Return the [x, y] coordinate for the center point of the cell that contains the specified text.  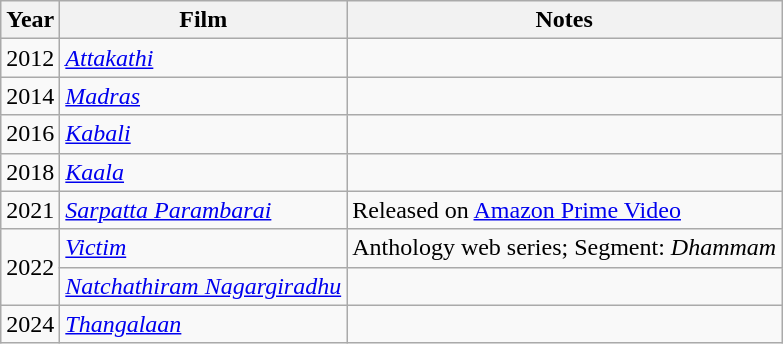
Natchathiram Nagargiradhu [204, 286]
2022 [30, 267]
2024 [30, 324]
Notes [564, 20]
2012 [30, 58]
2016 [30, 134]
Attakathi [204, 58]
Kabali [204, 134]
Kaala [204, 172]
Anthology web series; Segment: Dhammam [564, 248]
Sarpatta Parambarai [204, 210]
Film [204, 20]
2014 [30, 96]
Victim [204, 248]
Year [30, 20]
Thangalaan [204, 324]
2018 [30, 172]
Madras [204, 96]
2021 [30, 210]
Released on Amazon Prime Video [564, 210]
